Return (x, y) of the center of cell containing provided text 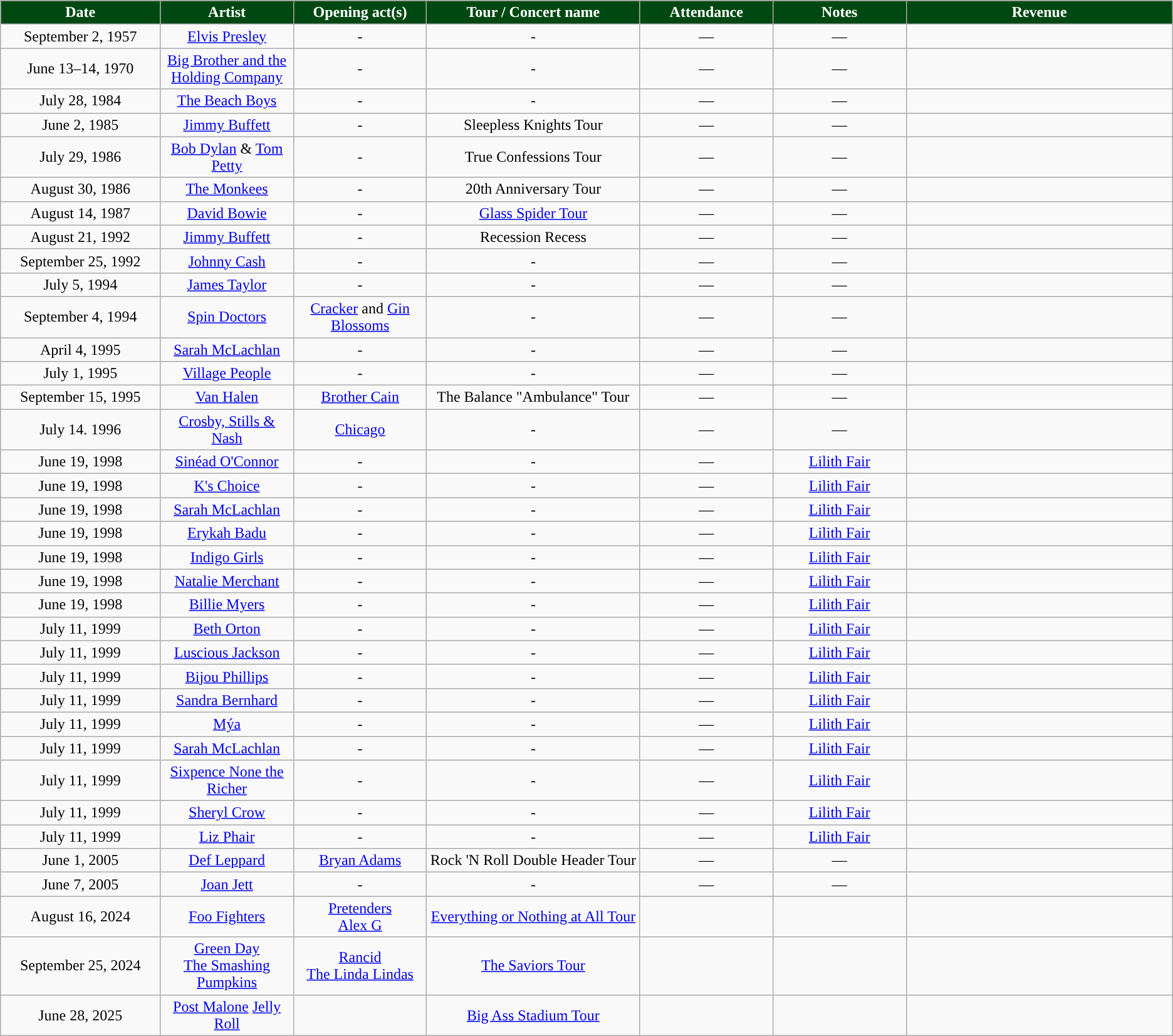
Mýa (227, 724)
Rock 'N Roll Double Header Tour (533, 861)
Post Malone Jelly Roll (227, 1015)
Bryan Adams (360, 861)
Green DayThe Smashing Pumpkins (227, 966)
Big Ass Stadium Tour (533, 1015)
Sheryl Crow (227, 813)
June 2, 1985 (80, 125)
True Confessions Tour (533, 157)
Sleepless Knights Tour (533, 125)
20th Anniversary Tour (533, 189)
July 28, 1984 (80, 101)
Joan Jett (227, 884)
Artist (227, 13)
September 2, 1957 (80, 36)
Indigo Girls (227, 557)
August 14, 1987 (80, 213)
Sixpence None the Richer (227, 781)
Brother Cain (360, 397)
Erykah Badu (227, 533)
June 28, 2025 (80, 1015)
Def Leppard (227, 861)
Village People (227, 374)
August 30, 1986 (80, 189)
Beth Orton (227, 629)
June 7, 2005 (80, 884)
June 1, 2005 (80, 861)
Billie Myers (227, 605)
Revenue (1039, 13)
September 4, 1994 (80, 317)
Foo Fighters (227, 916)
July 1, 1995 (80, 374)
Date (80, 13)
Crosby, Stills & Nash (227, 430)
August 16, 2024 (80, 916)
Chicago (360, 430)
Natalie Merchant (227, 581)
July 5, 1994 (80, 285)
RancidThe Linda Lindas (360, 966)
Van Halen (227, 397)
James Taylor (227, 285)
Bijou Phillips (227, 676)
April 4, 1995 (80, 349)
Elvis Presley (227, 36)
Everything or Nothing at All Tour (533, 916)
Recession Recess (533, 237)
June 13–14, 1970 (80, 69)
Sinéad O'Connor (227, 462)
Luscious Jackson (227, 652)
Spin Doctors (227, 317)
Big Brother and the Holding Company (227, 69)
August 21, 1992 (80, 237)
Glass Spider Tour (533, 213)
July 14. 1996 (80, 430)
Johnny Cash (227, 261)
Liz Phair (227, 837)
July 29, 1986 (80, 157)
September 25, 1992 (80, 261)
Sandra Bernhard (227, 700)
The Balance "Ambulance" Tour (533, 397)
Notes (840, 13)
The Saviors Tour (533, 966)
PretendersAlex G (360, 916)
Bob Dylan & Tom Petty (227, 157)
Cracker and Gin Blossoms (360, 317)
David Bowie (227, 213)
The Beach Boys (227, 101)
K's Choice (227, 486)
September 25, 2024 (80, 966)
The Monkees (227, 189)
Opening act(s) (360, 13)
Tour / Concert name (533, 13)
Attendance (707, 13)
September 15, 1995 (80, 397)
